Detect which cell encompasses the target text, then output its [X, Y] center coordinate. 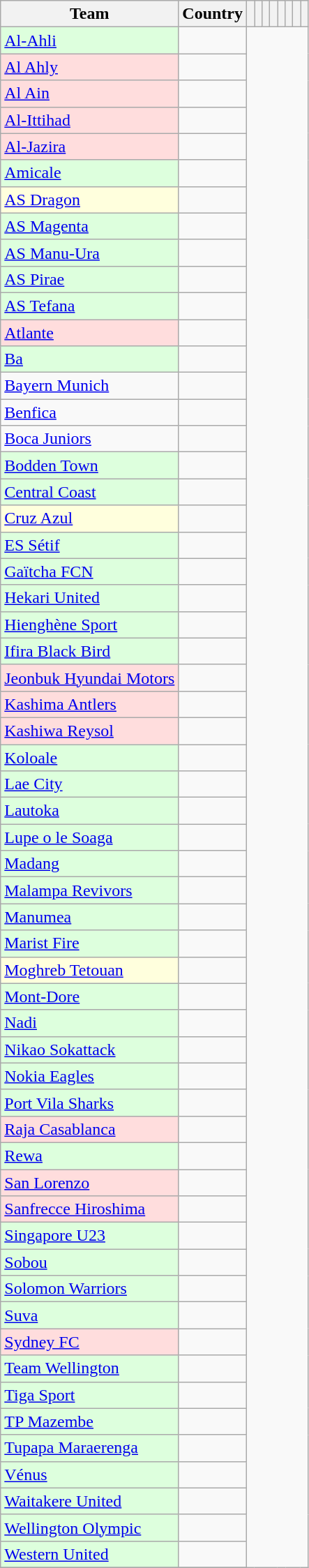
Boca Juniors [89, 439]
Cruz Azul [89, 518]
AS Tefana [89, 306]
Bodden Town [89, 465]
Port Vila Sharks [89, 1103]
Sobou [89, 1262]
Tupapa Maraerenga [89, 1448]
Nadi [89, 1023]
Al Ahly [89, 67]
AS Pirae [89, 279]
Sanfrecce Hiroshima [89, 1209]
ES Sétif [89, 545]
Country [213, 14]
Kashiwa Reysol [89, 731]
Koloale [89, 757]
Wellington Olympic [89, 1528]
Madang [89, 864]
Tiga Sport [89, 1395]
AS Manu-Ura [89, 253]
Al Ain [89, 94]
Hekari United [89, 598]
Hienghène Sport [89, 625]
Team Wellington [89, 1368]
Moghreb Tetouan [89, 970]
Bayern Munich [89, 386]
Al-Ittihad [89, 120]
Lautoka [89, 811]
Ifira Black Bird [89, 651]
Singapore U23 [89, 1236]
Mont-Dore [89, 996]
Al-Ahli [89, 40]
Benfica [89, 412]
Nokia Eagles [89, 1076]
Vénus [89, 1474]
Central Coast [89, 492]
Ba [89, 359]
AS Magenta [89, 226]
Malampa Revivors [89, 890]
Jeonbuk Hyundai Motors [89, 678]
Marist Fire [89, 943]
Team [89, 14]
Lae City [89, 784]
Al-Jazira [89, 147]
Amicale [89, 173]
Lupe o le Soaga [89, 837]
Solomon Warriors [89, 1289]
Kashima Antlers [89, 704]
Waitakere United [89, 1501]
Rewa [89, 1156]
Sydney FC [89, 1342]
Gaïtcha FCN [89, 572]
Manumea [89, 917]
Atlante [89, 333]
Nikao Sokattack [89, 1050]
San Lorenzo [89, 1183]
Western United [89, 1554]
AS Dragon [89, 200]
Raja Casablanca [89, 1129]
Suva [89, 1315]
TP Mazembe [89, 1421]
